Search for the cell housing the specified text and yield its [x, y] center coordinate. 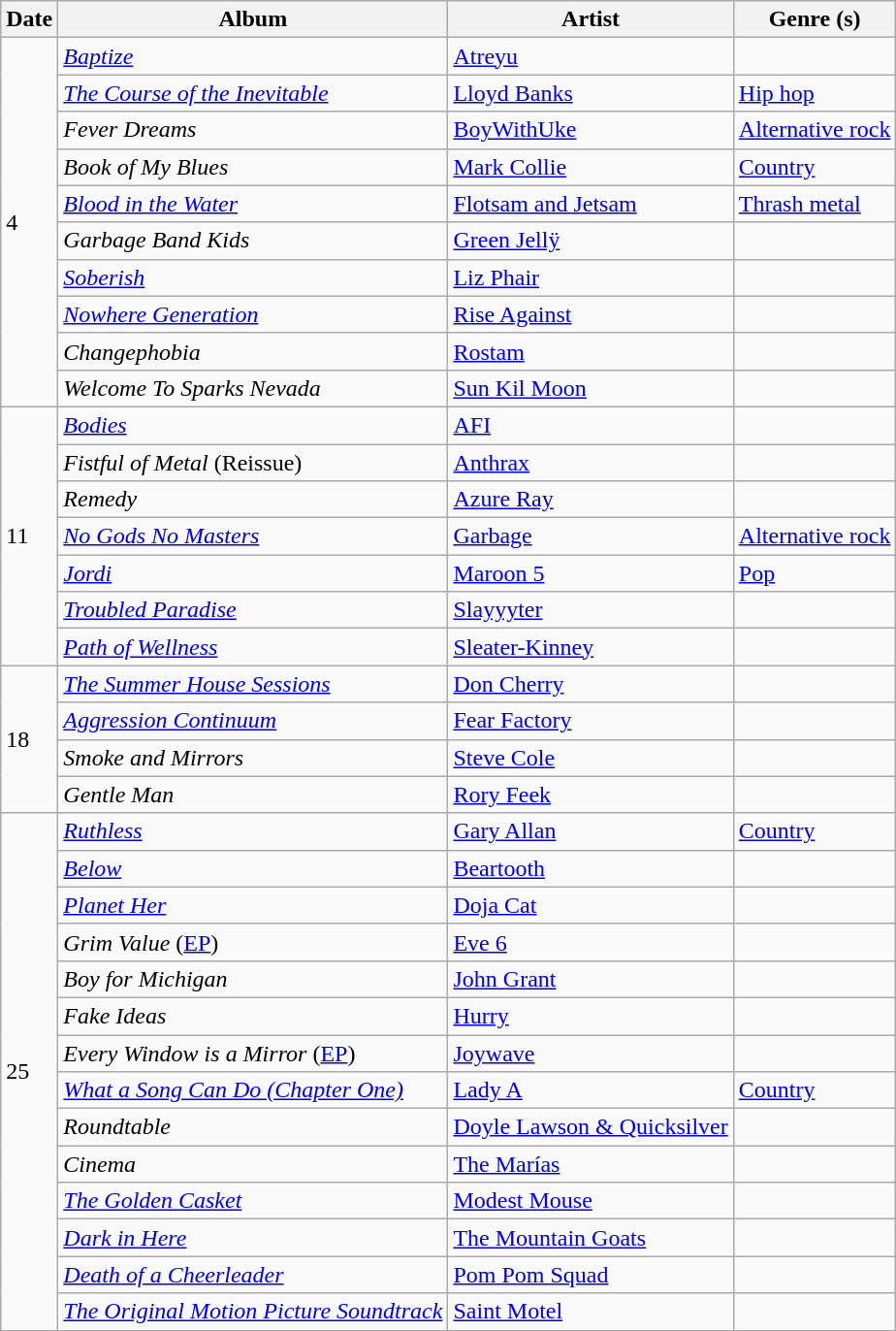
Beartooth [591, 868]
Cinema [253, 1164]
18 [29, 739]
The Summer House Sessions [253, 684]
11 [29, 536]
Fistful of Metal (Reissue) [253, 463]
25 [29, 1071]
Genre (s) [815, 19]
Hurry [591, 1016]
Smoke and Mirrors [253, 758]
Boy for Michigan [253, 979]
Fear Factory [591, 721]
Fake Ideas [253, 1016]
Joywave [591, 1053]
Pop [815, 573]
Lloyd Banks [591, 93]
Rory Feek [591, 795]
Rise Against [591, 314]
Liz Phair [591, 277]
Pom Pom Squad [591, 1275]
Below [253, 868]
The Mountain Goats [591, 1238]
What a Song Can Do (Chapter One) [253, 1090]
Don Cherry [591, 684]
Bodies [253, 425]
Baptize [253, 56]
Dark in Here [253, 1238]
Thrash metal [815, 204]
Azure Ray [591, 500]
Sleater-Kinney [591, 647]
The Original Motion Picture Soundtrack [253, 1312]
The Golden Casket [253, 1201]
Doyle Lawson & Quicksilver [591, 1127]
Mark Collie [591, 167]
Green Jellÿ [591, 241]
Sun Kil Moon [591, 388]
The Course of the Inevitable [253, 93]
Every Window is a Mirror (EP) [253, 1053]
Artist [591, 19]
Soberish [253, 277]
Changephobia [253, 351]
Fever Dreams [253, 130]
BoyWithUke [591, 130]
Eve 6 [591, 942]
Hip hop [815, 93]
Remedy [253, 500]
Saint Motel [591, 1312]
Gentle Man [253, 795]
Garbage [591, 536]
Welcome To Sparks Nevada [253, 388]
Flotsam and Jetsam [591, 204]
Planet Her [253, 905]
Gary Allan [591, 831]
Troubled Paradise [253, 610]
Anthrax [591, 463]
Atreyu [591, 56]
Death of a Cheerleader [253, 1275]
Nowhere Generation [253, 314]
Aggression Continuum [253, 721]
Doja Cat [591, 905]
Rostam [591, 351]
Grim Value (EP) [253, 942]
Jordi [253, 573]
Roundtable [253, 1127]
Steve Cole [591, 758]
4 [29, 223]
AFI [591, 425]
John Grant [591, 979]
Book of My Blues [253, 167]
Date [29, 19]
Garbage Band Kids [253, 241]
Album [253, 19]
Blood in the Water [253, 204]
Modest Mouse [591, 1201]
Ruthless [253, 831]
The Marías [591, 1164]
Path of Wellness [253, 647]
Lady A [591, 1090]
Maroon 5 [591, 573]
Slayyyter [591, 610]
No Gods No Masters [253, 536]
